Detect which cell encompasses the target text, then output its (X, Y) center coordinate. 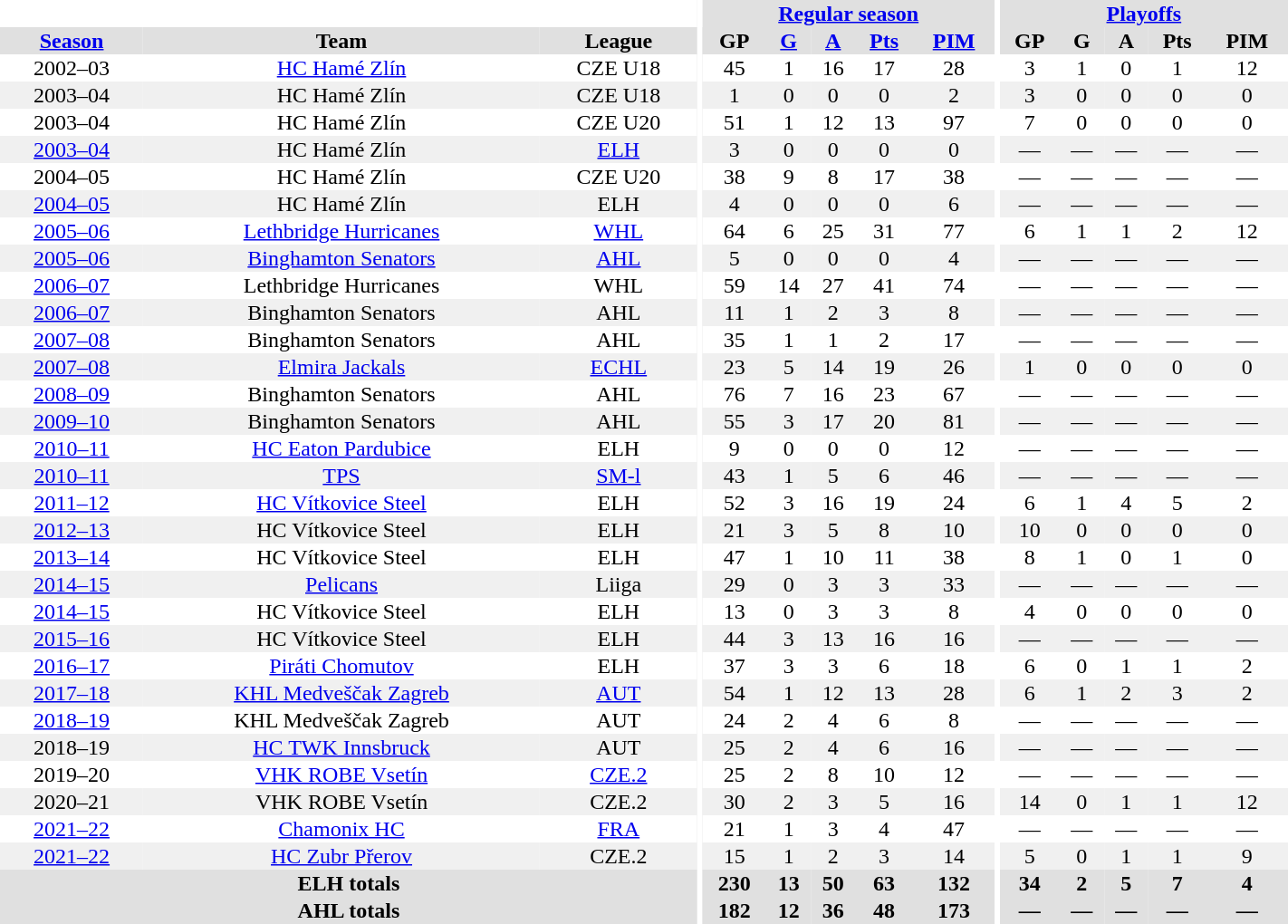
Season (72, 41)
2012–13 (72, 530)
TPS (341, 476)
48 (884, 910)
52 (734, 503)
15 (734, 856)
45 (734, 68)
2015–16 (72, 639)
Team (341, 41)
74 (954, 285)
2016–17 (72, 666)
51 (734, 122)
173 (954, 910)
Chamonix HC (341, 829)
29 (734, 584)
Pelicans (341, 584)
FRA (619, 829)
36 (833, 910)
HC Eaton Pardubice (341, 448)
54 (734, 693)
81 (954, 421)
67 (954, 394)
182 (734, 910)
Regular season (848, 14)
ECHL (619, 367)
132 (954, 883)
HC Zubr Přerov (341, 856)
20 (884, 421)
Liiga (619, 584)
37 (734, 666)
2011–12 (72, 503)
Piráti Chomutov (341, 666)
HC TWK Innsbruck (341, 747)
43 (734, 476)
2013–14 (72, 557)
59 (734, 285)
35 (734, 340)
77 (954, 231)
30 (734, 802)
2002–03 (72, 68)
ELH totals (349, 883)
Playoffs (1144, 14)
44 (734, 639)
97 (954, 122)
League (619, 41)
2017–18 (72, 693)
41 (884, 285)
26 (954, 367)
2019–20 (72, 775)
SM-l (619, 476)
34 (1030, 883)
18 (954, 666)
31 (884, 231)
64 (734, 231)
Elmira Jackals (341, 367)
50 (833, 883)
AHL totals (349, 910)
2009–10 (72, 421)
46 (954, 476)
2008–09 (72, 394)
230 (734, 883)
63 (884, 883)
55 (734, 421)
2020–21 (72, 802)
33 (954, 584)
27 (833, 285)
76 (734, 394)
